Find where the given text appears and provide that cell's center as (X, Y) coordinate. 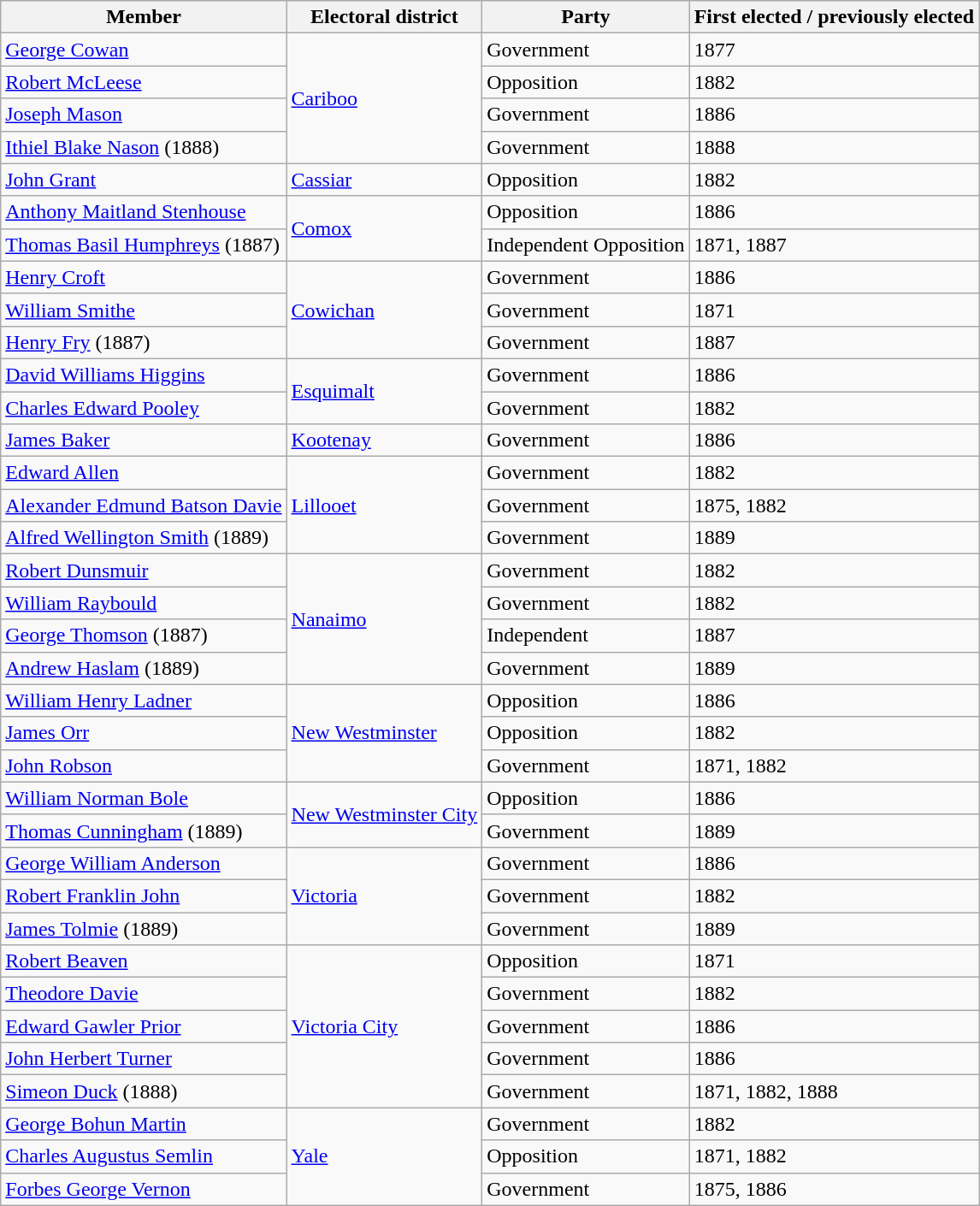
Esquimalt (385, 391)
Alfred Wellington Smith (1889) (144, 538)
Anthony Maitland Stenhouse (144, 212)
George Cowan (144, 50)
Alexander Edmund Batson Davie (144, 505)
Thomas Basil Humphreys (1887) (144, 245)
Edward Gawler Prior (144, 1026)
George Bohun Martin (144, 1124)
Electoral district (385, 17)
Henry Fry (1887) (144, 342)
George Thomson (1887) (144, 636)
Joseph Mason (144, 115)
David Williams Higgins (144, 375)
Kootenay (385, 440)
William Raybould (144, 603)
William Henry Ladner (144, 701)
William Smithe (144, 310)
Member (144, 17)
1875, 1882 (835, 505)
Charles Augustus Semlin (144, 1156)
First elected / previously elected (835, 17)
John Herbert Turner (144, 1059)
1877 (835, 50)
1871, 1882, 1888 (835, 1091)
1888 (835, 147)
Charles Edward Pooley (144, 408)
Andrew Haslam (1889) (144, 668)
William Norman Bole (144, 798)
1875, 1886 (835, 1189)
Victoria City (385, 1026)
Edward Allen (144, 473)
Nanaimo (385, 619)
Party (586, 17)
Henry Croft (144, 277)
Cassiar (385, 180)
Lillooet (385, 505)
John Grant (144, 180)
Independent Opposition (586, 245)
John Robson (144, 766)
Thomas Cunningham (1889) (144, 831)
James Tolmie (1889) (144, 928)
Robert McLeese (144, 82)
Robert Dunsmuir (144, 570)
Forbes George Vernon (144, 1189)
Yale (385, 1156)
Comox (385, 228)
James Orr (144, 733)
George William Anderson (144, 863)
Victoria (385, 896)
New Westminster (385, 733)
Robert Beaven (144, 961)
New Westminster City (385, 814)
Robert Franklin John (144, 896)
Independent (586, 636)
James Baker (144, 440)
Cariboo (385, 98)
1871, 1887 (835, 245)
Cowichan (385, 310)
Simeon Duck (1888) (144, 1091)
Theodore Davie (144, 994)
Ithiel Blake Nason (1888) (144, 147)
